Return (x, y) of the center of cell containing provided text 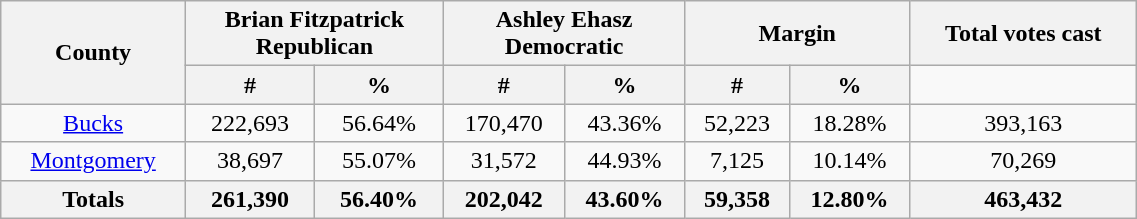
Brian FitzpatrickRepublican (315, 34)
County (94, 52)
43.36% (624, 123)
59,358 (737, 199)
170,470 (504, 123)
Montgomery (94, 161)
7,125 (737, 161)
Bucks (94, 123)
393,163 (1024, 123)
10.14% (850, 161)
222,693 (250, 123)
Total votes cast (1024, 34)
56.64% (378, 123)
44.93% (624, 161)
18.28% (850, 123)
Margin (798, 34)
12.80% (850, 199)
Totals (94, 199)
261,390 (250, 199)
70,269 (1024, 161)
202,042 (504, 199)
55.07% (378, 161)
52,223 (737, 123)
463,432 (1024, 199)
56.40% (378, 199)
31,572 (504, 161)
38,697 (250, 161)
43.60% (624, 199)
Ashley EhaszDemocratic (564, 34)
